Provide the (X, Y) coordinate of the cell's center where the given text is located.  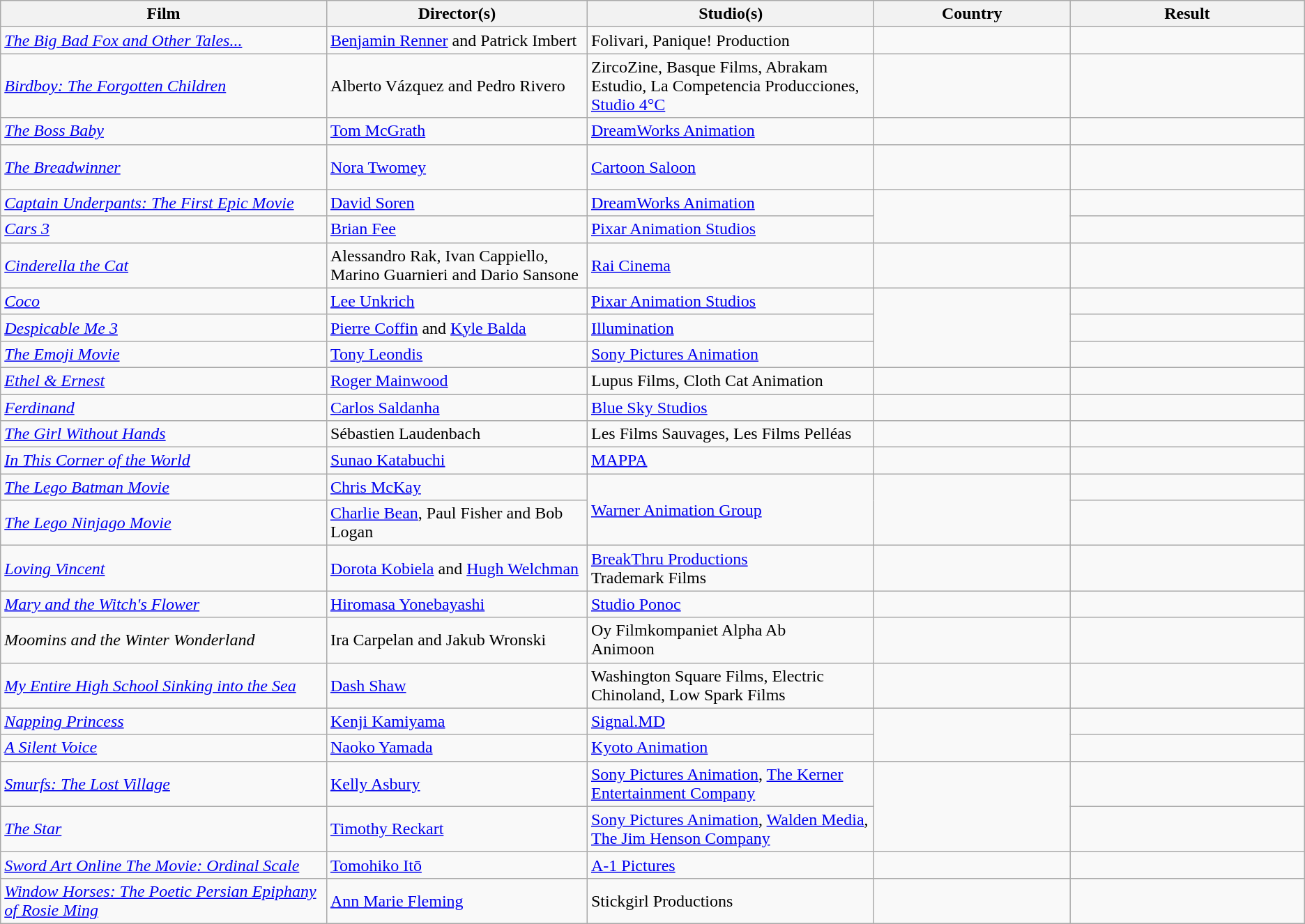
Dorota Kobiela and Hugh Welchman (457, 569)
Warner Animation Group (731, 510)
David Soren (457, 203)
Ethel & Ernest (164, 380)
Napping Princess (164, 721)
Dash Shaw (457, 686)
The Star (164, 829)
Cinderella the Cat (164, 265)
Charlie Bean, Paul Fisher and Bob Logan (457, 523)
Film (164, 14)
Captain Underpants: The First Epic Movie (164, 203)
Despicable Me 3 (164, 328)
Pierre Coffin and Kyle Balda (457, 328)
Kenji Kamiyama (457, 721)
Kyoto Animation (731, 748)
Sony Pictures Animation, The Kerner Entertainment Company (731, 783)
Lupus Films, Cloth Cat Animation (731, 380)
Signal.MD (731, 721)
Les Films Sauvages, Les Films Pelléas (731, 434)
The Lego Ninjago Movie (164, 523)
The Boss Baby (164, 131)
In This Corner of the World (164, 461)
Lee Unkrich (457, 301)
Sony Pictures Animation, Walden Media, The Jim Henson Company (731, 829)
Alessandro Rak, Ivan Cappiello, Marino Guarnieri and Dario Sansone (457, 265)
Chris McKay (457, 487)
The Girl Without Hands (164, 434)
Nora Twomey (457, 167)
Sword Art Online The Movie: Ordinal Scale (164, 865)
The Emoji Movie (164, 354)
The Breadwinner (164, 167)
Hiromasa Yonebayashi (457, 604)
BreakThru Productions Trademark Films (731, 569)
Loving Vincent (164, 569)
Folivari, Panique! Production (731, 40)
Ferdinand (164, 408)
Cars 3 (164, 229)
The Big Bad Fox and Other Tales... (164, 40)
Studio Ponoc (731, 604)
Tomohiko Itō (457, 865)
Ira Carpelan and Jakub Wronski (457, 640)
Tony Leondis (457, 354)
Country (972, 14)
Stickgirl Productions (731, 900)
ZircoZine, Basque Films, Abrakam Estudio, La Competencia Producciones, Studio 4°C (731, 86)
Brian Fee (457, 229)
Ann Marie Fleming (457, 900)
Studio(s) (731, 14)
Tom McGrath (457, 131)
Sunao Katabuchi (457, 461)
Kelly Asbury (457, 783)
Naoko Yamada (457, 748)
Alberto Vázquez and Pedro Rivero (457, 86)
Timothy Reckart (457, 829)
Smurfs: The Lost Village (164, 783)
Director(s) (457, 14)
Sébastien Laudenbach (457, 434)
Mary and the Witch's Flower (164, 604)
Carlos Saldanha (457, 408)
Birdboy: The Forgotten Children (164, 86)
A Silent Voice (164, 748)
The Lego Batman Movie (164, 487)
Washington Square Films, Electric Chinoland, Low Spark Films (731, 686)
Coco (164, 301)
Window Horses: The Poetic Persian Epiphany of Rosie Ming (164, 900)
Illumination (731, 328)
Cartoon Saloon (731, 167)
Oy Filmkompaniet Alpha Ab Animoon (731, 640)
Rai Cinema (731, 265)
Benjamin Renner and Patrick Imbert (457, 40)
Blue Sky Studios (731, 408)
Roger Mainwood (457, 380)
MAPPA (731, 461)
My Entire High School Sinking into the Sea (164, 686)
Moomins and the Winter Wonderland (164, 640)
Sony Pictures Animation (731, 354)
Result (1188, 14)
A-1 Pictures (731, 865)
